Return (x, y) of the center of cell containing provided text 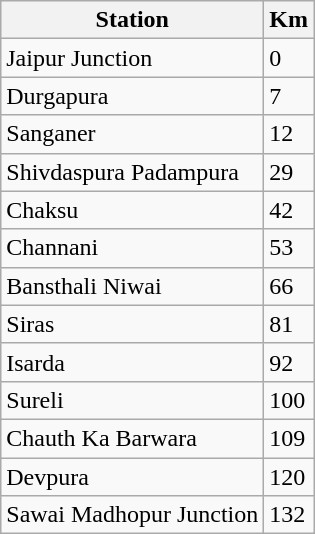
92 (289, 362)
29 (289, 172)
Devpura (132, 477)
Bansthali Niwai (132, 286)
Station (132, 20)
Jaipur Junction (132, 58)
Isarda (132, 362)
Sureli (132, 400)
12 (289, 134)
7 (289, 96)
132 (289, 515)
53 (289, 248)
Km (289, 20)
Chauth Ka Barwara (132, 438)
0 (289, 58)
100 (289, 400)
Chaksu (132, 210)
Shivdaspura Padampura (132, 172)
109 (289, 438)
Sanganer (132, 134)
Sawai Madhopur Junction (132, 515)
66 (289, 286)
Durgapura (132, 96)
Siras (132, 324)
Channani (132, 248)
81 (289, 324)
42 (289, 210)
120 (289, 477)
